Provide the [x, y] coordinate of the cell's center where the given text is located.  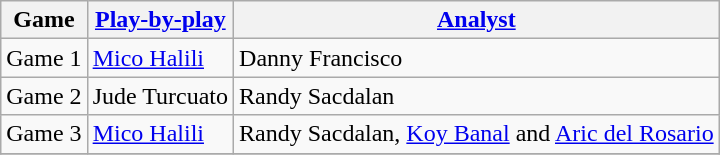
Play-by-play [160, 20]
Randy Sacdalan, Koy Banal and Aric del Rosario [477, 134]
Jude Turcuato [160, 96]
Game [44, 20]
Game 1 [44, 58]
Game 3 [44, 134]
Danny Francisco [477, 58]
Randy Sacdalan [477, 96]
Analyst [477, 20]
Game 2 [44, 96]
